Provide the (x, y) coordinate of the cell's center where the given text is located.  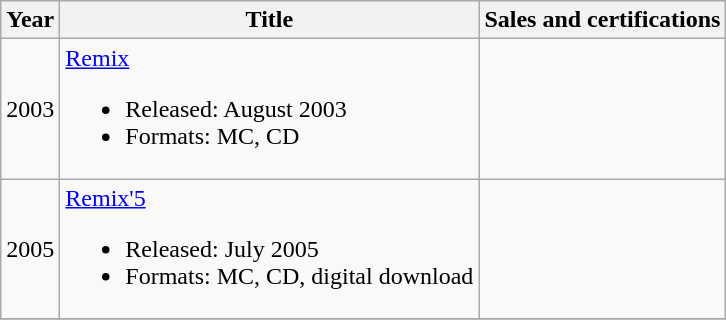
2003 (30, 109)
Year (30, 20)
2005 (30, 249)
Title (270, 20)
RemixReleased: August 2003Formats: MC, CD (270, 109)
Sales and certifications (602, 20)
Remix'5Released: July 2005Formats: MC, CD, digital download (270, 249)
